Find where the given text appears and provide that cell's center as (x, y) coordinate. 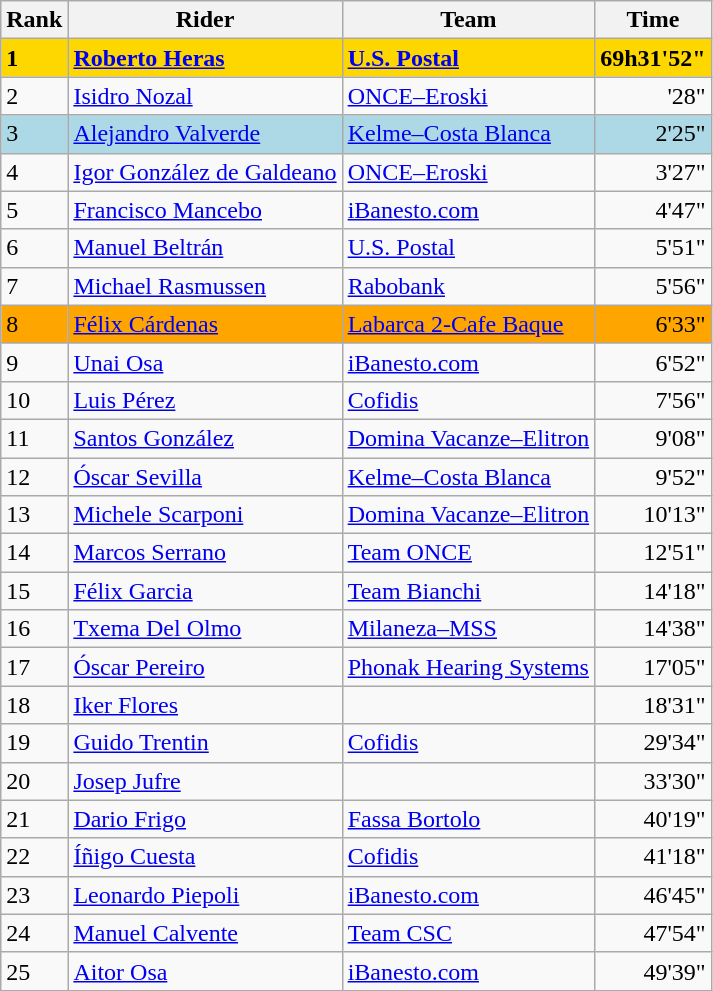
7'56" (653, 400)
Team (468, 20)
Team CSC (468, 933)
Aitor Osa (205, 971)
Labarca 2-Cafe Baque (468, 324)
12'51" (653, 553)
Michael Rasmussen (205, 286)
Félix Garcia (205, 591)
41'18" (653, 857)
14'38" (653, 629)
10 (34, 400)
Francisco Mancebo (205, 210)
12 (34, 477)
Phonak Hearing Systems (468, 667)
9'08" (653, 438)
49'39" (653, 971)
'28" (653, 96)
5 (34, 210)
11 (34, 438)
Milaneza–MSS (468, 629)
69h31'52" (653, 58)
Dario Frigo (205, 819)
6'33" (653, 324)
Óscar Sevilla (205, 477)
Rider (205, 20)
Txema Del Olmo (205, 629)
9 (34, 362)
Rank (34, 20)
10'13" (653, 515)
Fassa Bortolo (468, 819)
Leonardo Piepoli (205, 895)
2'25" (653, 134)
3'27" (653, 172)
Team Bianchi (468, 591)
Íñigo Cuesta (205, 857)
2 (34, 96)
29'34" (653, 743)
Roberto Heras (205, 58)
17'05" (653, 667)
18 (34, 705)
6 (34, 248)
Unai Osa (205, 362)
6'52" (653, 362)
Time (653, 20)
Óscar Pereiro (205, 667)
Isidro Nozal (205, 96)
4 (34, 172)
22 (34, 857)
Iker Flores (205, 705)
Guido Trentin (205, 743)
20 (34, 781)
Marcos Serrano (205, 553)
18'31" (653, 705)
14 (34, 553)
33'30" (653, 781)
24 (34, 933)
46'45" (653, 895)
Félix Cárdenas (205, 324)
13 (34, 515)
Manuel Beltrán (205, 248)
3 (34, 134)
8 (34, 324)
40'19" (653, 819)
5'51" (653, 248)
17 (34, 667)
16 (34, 629)
Josep Jufre (205, 781)
15 (34, 591)
9'52" (653, 477)
21 (34, 819)
1 (34, 58)
47'54" (653, 933)
Manuel Calvente (205, 933)
4'47" (653, 210)
23 (34, 895)
Michele Scarponi (205, 515)
5'56" (653, 286)
19 (34, 743)
Luis Pérez (205, 400)
Rabobank (468, 286)
Igor González de Galdeano (205, 172)
Team ONCE (468, 553)
25 (34, 971)
14'18" (653, 591)
Alejandro Valverde (205, 134)
Santos González (205, 438)
7 (34, 286)
